Identify which cell holds the provided text, then report its [x, y] central coordinate. 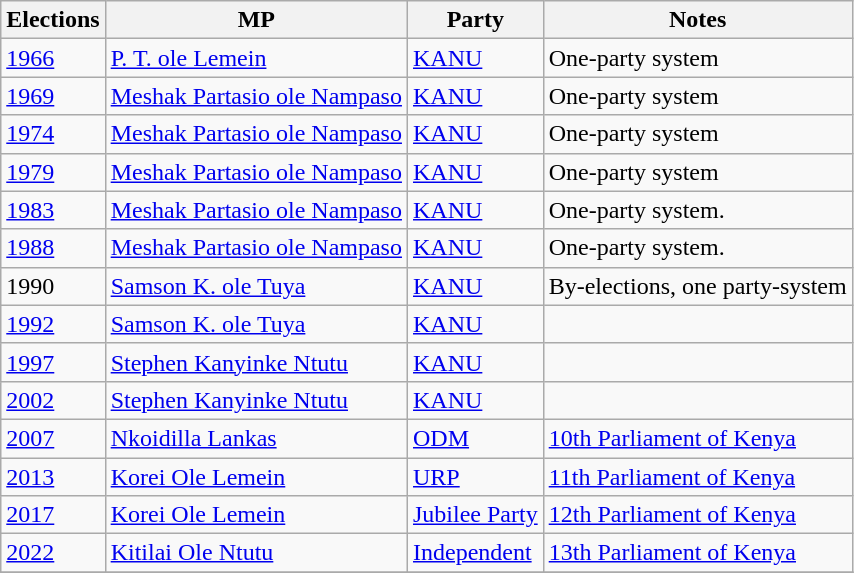
1974 [53, 134]
1969 [53, 96]
2002 [53, 400]
1992 [53, 324]
By-elections, one party-system [698, 286]
MP [256, 20]
Party [475, 20]
1979 [53, 172]
2022 [53, 553]
URP [475, 477]
Notes [698, 20]
1983 [53, 210]
Independent [475, 553]
2007 [53, 438]
P. T. ole Lemein [256, 58]
13th Parliament of Kenya [698, 553]
1990 [53, 286]
2013 [53, 477]
Jubilee Party [475, 515]
1988 [53, 248]
Elections [53, 20]
1966 [53, 58]
2017 [53, 515]
ODM [475, 438]
11th Parliament of Kenya [698, 477]
10th Parliament of Kenya [698, 438]
Kitilai Ole Ntutu [256, 553]
12th Parliament of Kenya [698, 515]
1997 [53, 362]
Nkoidilla Lankas [256, 438]
